Return [X, Y] of the center of cell containing provided text 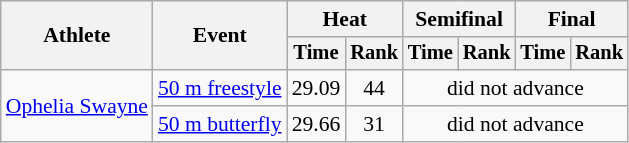
44 [374, 88]
Semifinal [459, 19]
29.09 [316, 88]
Athlete [77, 36]
50 m butterfly [220, 124]
31 [374, 124]
50 m freestyle [220, 88]
Ophelia Swayne [77, 106]
Event [220, 36]
Final [571, 19]
29.66 [316, 124]
Heat [345, 19]
